Search for the cell housing the specified text and yield its [X, Y] center coordinate. 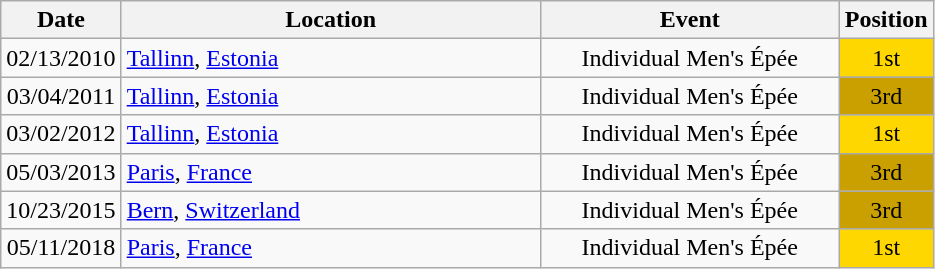
Date [61, 20]
05/03/2013 [61, 172]
05/11/2018 [61, 248]
Position [886, 20]
Bern, Switzerland [330, 210]
03/04/2011 [61, 96]
10/23/2015 [61, 210]
Event [690, 20]
02/13/2010 [61, 58]
03/02/2012 [61, 134]
Location [330, 20]
